Return [x, y] of the center of cell containing provided text 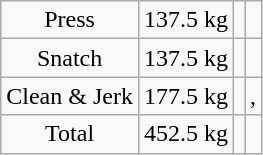
Press [70, 20]
Total [70, 134]
177.5 kg [186, 96]
452.5 kg [186, 134]
, [254, 96]
Snatch [70, 58]
Clean & Jerk [70, 96]
